Capture the cell that displays the provided text and extract its [X, Y] central coordinate. 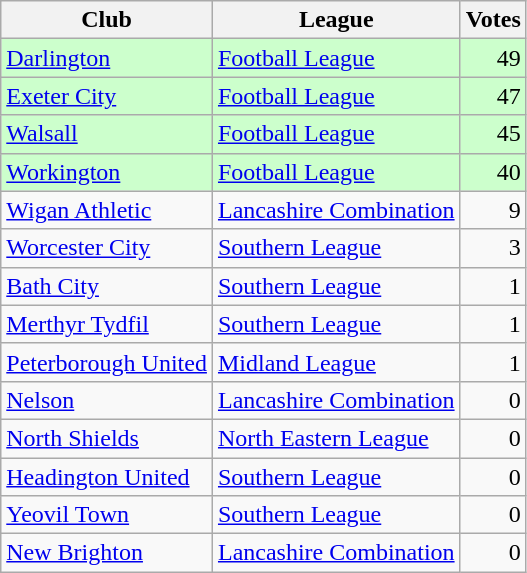
Headington United [107, 477]
Worcester City [107, 248]
47 [493, 96]
9 [493, 210]
3 [493, 248]
49 [493, 58]
Nelson [107, 400]
Peterborough United [107, 362]
Yeovil Town [107, 515]
League [336, 20]
Walsall [107, 134]
40 [493, 172]
Merthyr Tydfil [107, 324]
Workington [107, 172]
North Shields [107, 438]
45 [493, 134]
North Eastern League [336, 438]
Darlington [107, 58]
Bath City [107, 286]
New Brighton [107, 553]
Club [107, 20]
Exeter City [107, 96]
Wigan Athletic [107, 210]
Votes [493, 20]
Midland League [336, 362]
